Capture the cell that displays the provided text and extract its (X, Y) central coordinate. 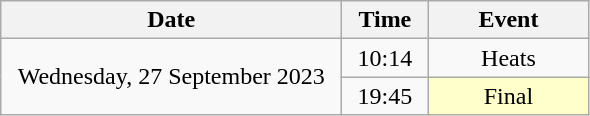
10:14 (385, 58)
Wednesday, 27 September 2023 (172, 77)
Date (172, 20)
Final (508, 96)
Time (385, 20)
Event (508, 20)
19:45 (385, 96)
Heats (508, 58)
